Provide the (x, y) coordinate of the cell's center where the given text is located.  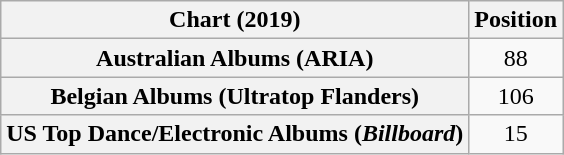
106 (516, 96)
Chart (2019) (235, 20)
Belgian Albums (Ultratop Flanders) (235, 96)
Australian Albums (ARIA) (235, 58)
Position (516, 20)
US Top Dance/Electronic Albums (Billboard) (235, 134)
88 (516, 58)
15 (516, 134)
